For the text-containing cell, return its midpoint in (X, Y) coordinate format. 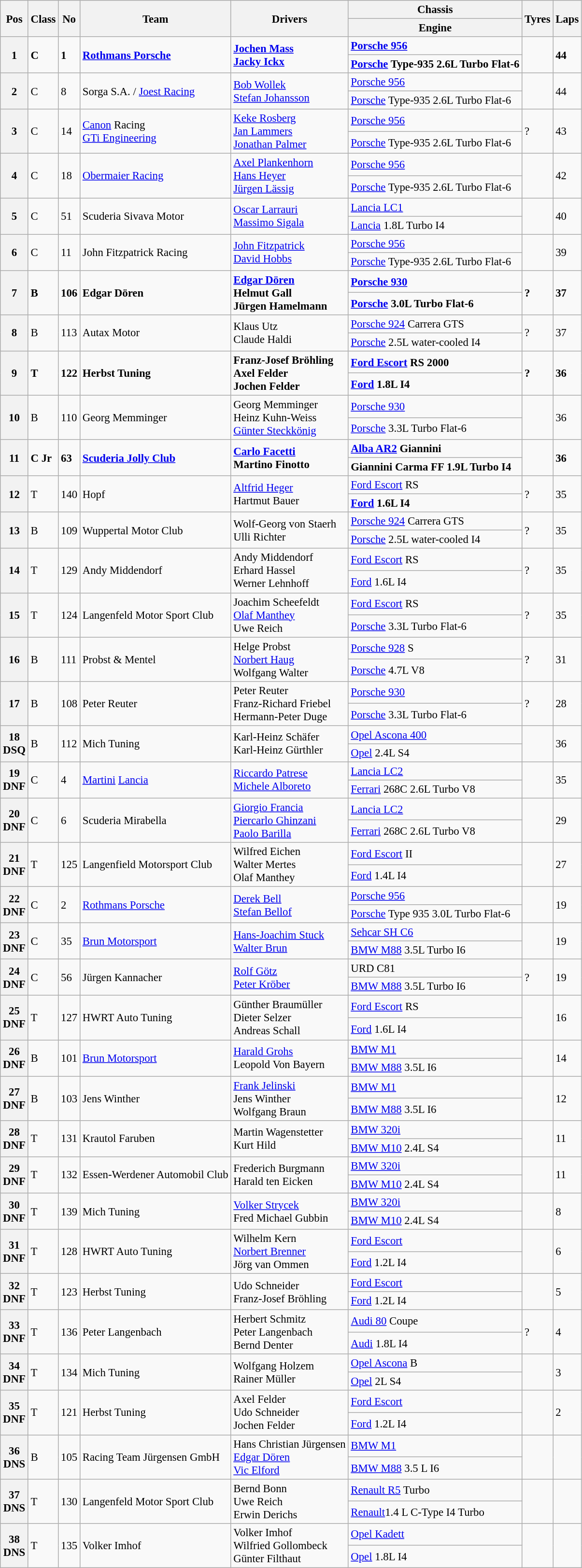
Langenfield Motorsport Club (155, 865)
Derek Bell Stefan Bellof (290, 905)
131 (70, 1138)
Opel 2.4L S4 (435, 753)
23DNF (14, 941)
C Jr (43, 458)
63 (70, 458)
136 (70, 1332)
Rolf Götz Peter Kröber (290, 978)
19DNF (14, 780)
Scuderia Mirabella (155, 820)
Porsche 3.0L Turbo Flat-6 (435, 304)
Bob Wollek Stefan Johansson (290, 91)
Martin Wagenstetter Kurt Hild (290, 1138)
Obermaier Racing (155, 176)
Wilfred Eichen Walter Mertes Olaf Manthey (290, 865)
Lancia 1.8L Turbo I4 (435, 225)
22DNF (14, 905)
Porsche 928 S (435, 648)
106 (70, 293)
38DNS (14, 1545)
56 (70, 978)
Sorga S.A. / Joest Racing (155, 91)
Axel Plankenhorn Hans Heyer Jürgen Lässig (290, 176)
132 (70, 1175)
128 (70, 1252)
21DNF (14, 865)
Edgar Dören (155, 293)
Drivers (290, 18)
Günther Braumüller Dieter Selzer Andreas Schall (290, 1018)
51 (70, 216)
Andy Middendorf Erhard Hassel Werner Lehnhoff (290, 571)
112 (70, 744)
29DNF (14, 1175)
Ford Escort II (435, 854)
Opel Kadett (435, 1534)
28DNF (14, 1138)
32DNF (14, 1292)
124 (70, 615)
Sehcar SH C6 (435, 932)
27DNF (14, 1098)
134 (70, 1372)
No (70, 18)
10 (14, 417)
Georg Memminger (155, 417)
Klaus Utz Claude Haldi (290, 333)
Probst & Mentel (155, 659)
Herbert Schmitz Peter Langenbach Bernd Denter (290, 1332)
111 (70, 659)
Racing Team Jürgensen GmbH (155, 1457)
Giannini Carma FF 1.9L Turbo I4 (435, 467)
7 (14, 293)
43 (567, 131)
Volker Imhof Wilfried Gollombeck Günter Filthaut (290, 1545)
122 (70, 373)
15 (14, 615)
Tyres (538, 18)
Wilhelm Kern Norbert Brenner Jörg van Ommen (290, 1252)
Frank Jelinski Jens Winther Wolfgang Braun (290, 1098)
103 (70, 1098)
108 (70, 703)
Audi 1.8L I4 (435, 1343)
Krautol Faruben (155, 1138)
Bernd Bonn Uwe Reich Erwin Derichs (290, 1501)
31 (567, 659)
Peter Reuter Franz-Richard Friebel Hermann-Peter Duge (290, 703)
John Fitzpatrick Racing (155, 252)
Opel 2L S4 (435, 1382)
39 (567, 252)
109 (70, 530)
Jürgen Kannacher (155, 978)
Scuderia Sivava Motor (155, 216)
Canon Racing GTi Engineering (155, 131)
Peter Reuter (155, 703)
Wuppertal Motor Club (155, 530)
Keke Rosberg Jan Lammers Jonathan Palmer (290, 131)
Wolf-Georg von Staerh Ulli Richter (290, 530)
113 (70, 333)
35DNF (14, 1413)
25DNF (14, 1018)
42 (567, 176)
Hans Christian Jürgensen Edgar Dören Vic Elford (290, 1457)
Laps (567, 18)
Audi 80 Coupe (435, 1321)
Giorgio Francia Piercarlo Ghinzani Paolo Barilla (290, 820)
Axel Felder Udo Schneider Jochen Felder (290, 1413)
Volker Strycek Fred Michael Gubbin (290, 1212)
127 (70, 1018)
URD C81 (435, 969)
Renault1.4 L C-Type I4 Turbo (435, 1512)
Pos (14, 18)
Oscar Larrauri Massimo Sigala (290, 216)
Hans-Joachim Stuck Walter Brun (290, 941)
29 (567, 820)
BMW M88 3.5 L I6 (435, 1468)
135 (70, 1545)
Opel 1.8L I4 (435, 1556)
Frederich Burgmann Harald ten Eicken (290, 1175)
101 (70, 1058)
Opel Ascona B (435, 1363)
Ford 1.4L I4 (435, 876)
31DNF (14, 1252)
Chassis (435, 10)
Ford 1.8L I4 (435, 385)
17 (14, 703)
Edgar Dören Helmut Gall Jürgen Hamelmann (290, 293)
140 (70, 494)
Ford Escort RS 2000 (435, 362)
Wolfgang Holzem Rainer Müller (290, 1372)
Riccardo Patrese Michele Alboreto (290, 780)
Renault R5 Turbo (435, 1490)
Jochen Mass Jacky Ickx (290, 55)
Carlo Facetti Martino Finotto (290, 458)
Joachim Scheefeldt Olaf Manthey Uwe Reich (290, 615)
Porsche 4.7L V8 (435, 670)
20DNF (14, 820)
125 (70, 865)
33DNF (14, 1332)
Franz-Josef Bröhling Axel Felder Jochen Felder (290, 373)
105 (70, 1457)
13 (14, 530)
40 (567, 216)
9 (14, 373)
Karl-Heinz Schäfer Karl-Heinz Gürthler (290, 744)
139 (70, 1212)
110 (70, 417)
30DNF (14, 1212)
Volker Imhof (155, 1545)
Opel Ascona 400 (435, 735)
26DNF (14, 1058)
Andy Middendorf (155, 571)
Helge Probst Norbert Haug Wolfgang Walter (290, 659)
121 (70, 1413)
24DNF (14, 978)
123 (70, 1292)
Jens Winther (155, 1098)
34DNF (14, 1372)
Autax Motor (155, 333)
Harald Grohs Leopold Von Bayern (290, 1058)
Altfrid Heger Hartmut Bauer (290, 494)
Udo Schneider Franz-Josef Bröhling (290, 1292)
Engine (435, 28)
27 (567, 865)
Hopf (155, 494)
Peter Langenbach (155, 1332)
Porsche Type 935 3.0L Turbo Flat-6 (435, 914)
130 (70, 1501)
Martini Lancia (155, 780)
18 (70, 176)
Georg Memminger Heinz Kuhn-Weiss Günter Steckkönig (290, 417)
Scuderia Jolly Club (155, 458)
129 (70, 571)
18DSQ (14, 744)
Class (43, 18)
Lancia LC1 (435, 207)
Alba AR2 Giannini (435, 449)
Essen-Werdener Automobil Club (155, 1175)
28 (567, 703)
36DNS (14, 1457)
37DNS (14, 1501)
John Fitzpatrick David Hobbs (290, 252)
Team (155, 18)
